Locate the cell with the specified text and output its (X, Y) center coordinate. 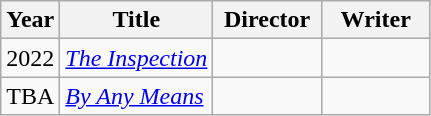
Writer (376, 20)
TBA (30, 96)
Director (268, 20)
Year (30, 20)
2022 (30, 58)
By Any Means (136, 96)
Title (136, 20)
The Inspection (136, 58)
